Extract the [x, y] coordinate from the center of the cell holding the provided text.  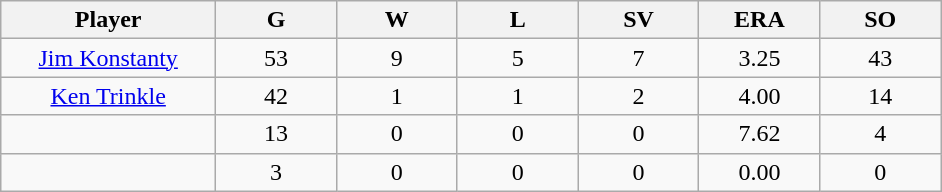
53 [276, 58]
SO [880, 20]
L [518, 20]
7.62 [760, 134]
G [276, 20]
3.25 [760, 58]
ERA [760, 20]
43 [880, 58]
14 [880, 96]
3 [276, 172]
4 [880, 134]
4.00 [760, 96]
W [396, 20]
0.00 [760, 172]
2 [638, 96]
7 [638, 58]
9 [396, 58]
5 [518, 58]
Jim Konstanty [108, 58]
Ken Trinkle [108, 96]
13 [276, 134]
42 [276, 96]
SV [638, 20]
Player [108, 20]
